Scan for the cell matching the given text and deliver its (x, y) coordinate at center. 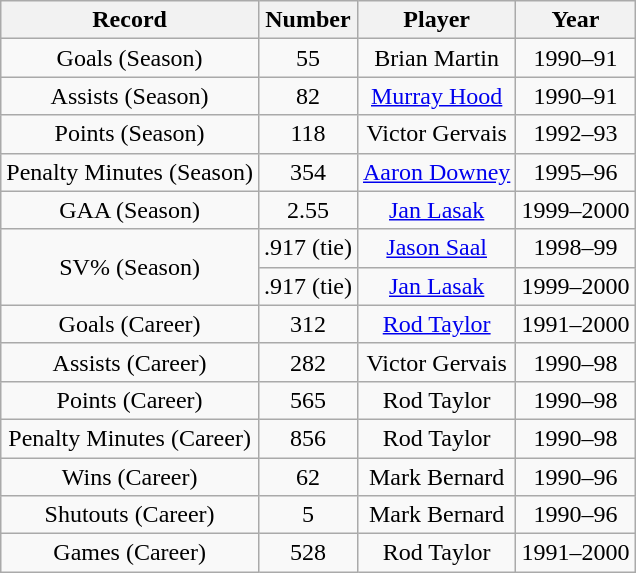
Goals (Career) (130, 324)
GAA (Season) (130, 210)
Penalty Minutes (Season) (130, 172)
1995–96 (576, 172)
62 (308, 477)
5 (308, 515)
118 (308, 134)
312 (308, 324)
354 (308, 172)
Jason Saal (436, 248)
Assists (Season) (130, 96)
Games (Career) (130, 553)
856 (308, 438)
Number (308, 20)
Player (436, 20)
Aaron Downey (436, 172)
Wins (Career) (130, 477)
Record (130, 20)
528 (308, 553)
565 (308, 400)
282 (308, 362)
55 (308, 58)
1992–93 (576, 134)
Brian Martin (436, 58)
Goals (Season) (130, 58)
Murray Hood (436, 96)
1998–99 (576, 248)
Assists (Career) (130, 362)
SV% (Season) (130, 267)
Points (Season) (130, 134)
Penalty Minutes (Career) (130, 438)
Year (576, 20)
2.55 (308, 210)
82 (308, 96)
Points (Career) (130, 400)
Shutouts (Career) (130, 515)
